Provide the (x, y) coordinate of the cell's center where the given text is located.  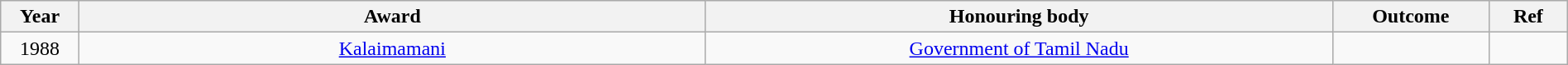
Government of Tamil Nadu (1019, 48)
Award (392, 17)
Kalaimamani (392, 48)
Ref (1528, 17)
Honouring body (1019, 17)
Outcome (1411, 17)
1988 (40, 48)
Year (40, 17)
